Determine the [x, y] coordinate at the center of the cell enclosing the given text.  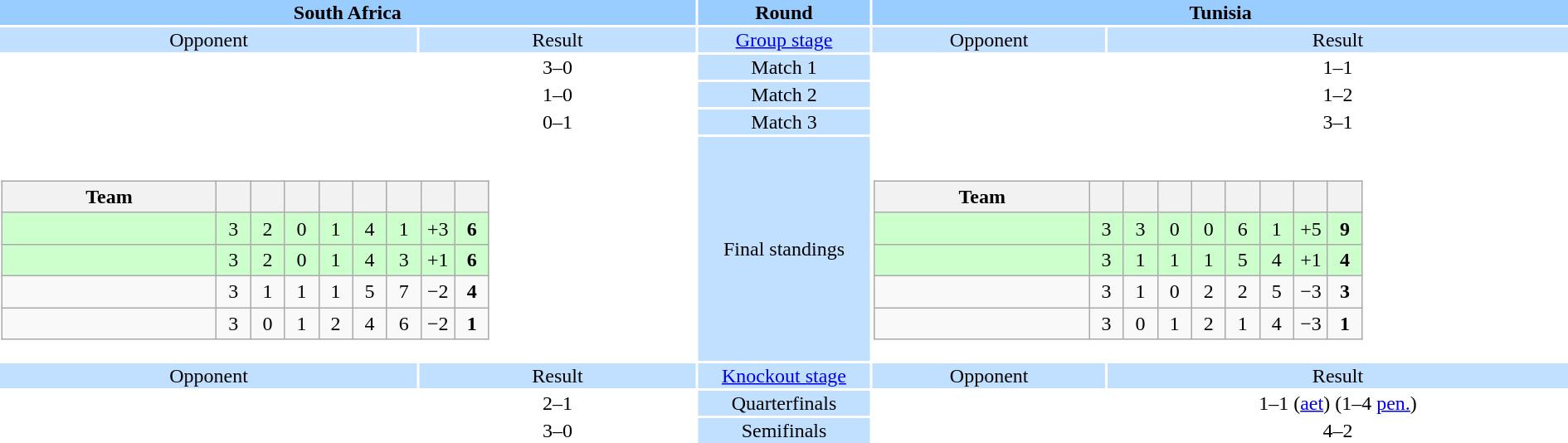
Semifinals [784, 431]
+3 [438, 228]
Match 2 [784, 95]
1–1 (aet) (1–4 pen.) [1337, 403]
Tunisia [1220, 12]
1–0 [558, 95]
South Africa [348, 12]
Team 3 2 0 1 4 1 +3 6 3 2 0 1 4 3 +1 6 3 1 1 1 5 7 −2 4 3 0 1 2 4 6 −2 1 [348, 249]
1–1 [1337, 67]
Quarterfinals [784, 403]
Knockout stage [784, 376]
Match 3 [784, 122]
2–1 [558, 403]
3–1 [1337, 122]
7 [403, 291]
Final standings [784, 249]
Group stage [784, 40]
Match 1 [784, 67]
1–2 [1337, 95]
4–2 [1337, 431]
0–1 [558, 122]
+5 [1311, 228]
Round [784, 12]
Team 3 3 0 0 6 1 +5 9 3 1 1 1 5 4 +1 4 3 1 0 2 2 5 −3 3 3 0 1 2 1 4 −3 1 [1220, 249]
9 [1344, 228]
